For the text-containing cell, return its midpoint in (X, Y) coordinate format. 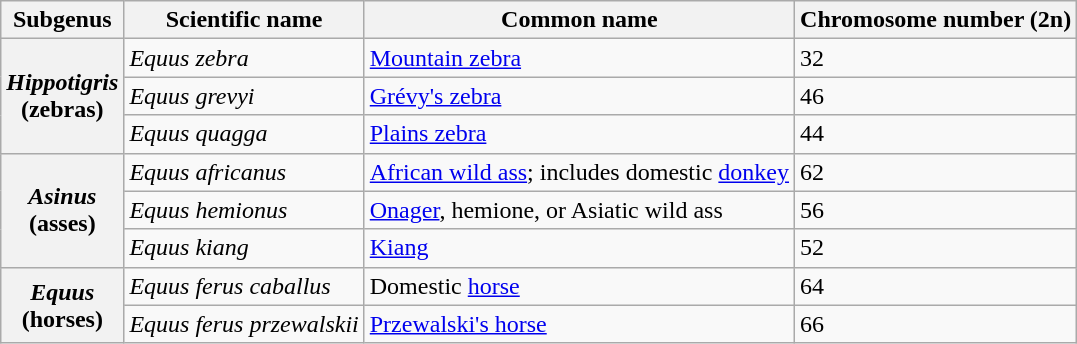
56 (936, 210)
Equus kiang (244, 248)
Equus africanus (244, 172)
Common name (579, 20)
Plains zebra (579, 134)
Onager, hemione, or Asiatic wild ass (579, 210)
66 (936, 324)
Mountain zebra (579, 58)
Chromosome number (2n) (936, 20)
Hippotigris(zebras) (62, 96)
Equus(horses) (62, 305)
Asinus(asses) (62, 210)
Domestic horse (579, 286)
Scientific name (244, 20)
44 (936, 134)
Subgenus (62, 20)
Equus grevyi (244, 96)
32 (936, 58)
52 (936, 248)
Grévy's zebra (579, 96)
46 (936, 96)
64 (936, 286)
Equus quagga (244, 134)
African wild ass; includes domestic donkey (579, 172)
Equus ferus caballus (244, 286)
Equus zebra (244, 58)
Equus hemionus (244, 210)
Equus ferus przewalskii (244, 324)
Kiang (579, 248)
62 (936, 172)
Przewalski's horse (579, 324)
